Scan for the cell matching the given text and deliver its [x, y] coordinate at center. 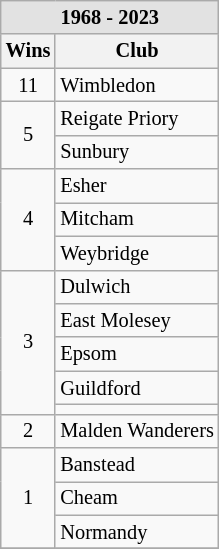
Epsom [136, 354]
Wins [28, 51]
Dulwich [136, 287]
5 [28, 134]
Wimbledon [136, 85]
4 [28, 220]
Guildford [136, 388]
East Molesey [136, 320]
Banstead [136, 465]
Cheam [136, 498]
3 [28, 342]
11 [28, 85]
Weybridge [136, 253]
Mitcham [136, 219]
2 [28, 431]
Reigate Priory [136, 118]
Normandy [136, 532]
1968 - 2023 [110, 17]
Esher [136, 186]
1 [28, 498]
Club [136, 51]
Malden Wanderers [136, 431]
Sunbury [136, 152]
